Capture the cell that displays the provided text and extract its [x, y] central coordinate. 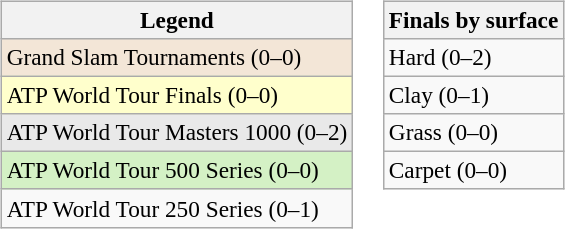
Grass (0–0) [473, 133]
Hard (0–2) [473, 57]
ATP World Tour Finals (0–0) [176, 95]
Finals by surface [473, 20]
Carpet (0–0) [473, 171]
ATP World Tour 250 Series (0–1) [176, 208]
Grand Slam Tournaments (0–0) [176, 57]
ATP World Tour Masters 1000 (0–2) [176, 133]
Clay (0–1) [473, 95]
Legend [176, 20]
ATP World Tour 500 Series (0–0) [176, 171]
